Identify which cell holds the provided text, then report its [x, y] central coordinate. 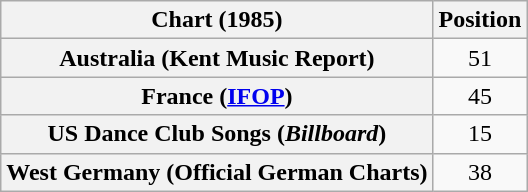
France (IFOP) [217, 96]
38 [480, 172]
Position [480, 20]
US Dance Club Songs (Billboard) [217, 134]
West Germany (Official German Charts) [217, 172]
Chart (1985) [217, 20]
15 [480, 134]
Australia (Kent Music Report) [217, 58]
45 [480, 96]
51 [480, 58]
